Scan for the cell matching the given text and deliver its [x, y] coordinate at center. 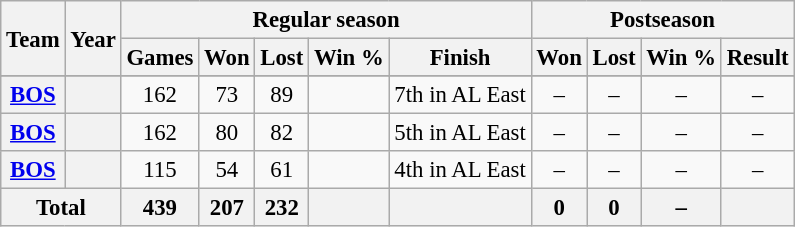
Regular season [326, 20]
Games [160, 58]
82 [282, 133]
115 [160, 170]
232 [282, 208]
7th in AL East [460, 95]
4th in AL East [460, 170]
89 [282, 95]
Total [61, 208]
Finish [460, 58]
5th in AL East [460, 133]
Postseason [662, 20]
Result [758, 58]
54 [227, 170]
61 [282, 170]
Team [33, 38]
Year [93, 38]
80 [227, 133]
439 [160, 208]
73 [227, 95]
207 [227, 208]
